Identify which cell holds the provided text, then report its (X, Y) central coordinate. 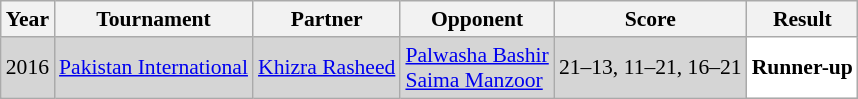
Palwasha Bashir Saima Manzoor (476, 68)
Khizra Rasheed (326, 68)
Year (28, 19)
Tournament (154, 19)
Runner-up (802, 68)
2016 (28, 68)
Score (650, 19)
Partner (326, 19)
Opponent (476, 19)
Result (802, 19)
Pakistan International (154, 68)
21–13, 11–21, 16–21 (650, 68)
